Determine the [x, y] coordinate at the center of the cell enclosing the given text.  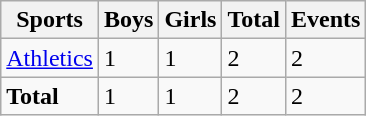
Boys [128, 20]
Events [325, 20]
Girls [190, 20]
Sports [50, 20]
Athletics [50, 58]
